Pinpoint the cell where the given text exists, returning its [x, y] midpoint coordinate. 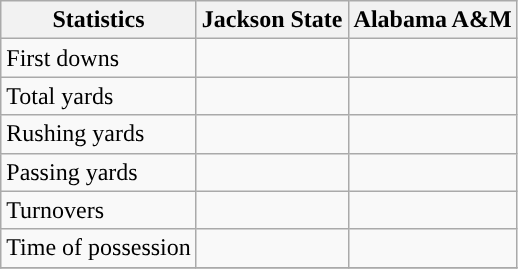
First downs [99, 58]
Rushing yards [99, 134]
Time of possession [99, 248]
Statistics [99, 20]
Total yards [99, 96]
Passing yards [99, 172]
Jackson State [272, 20]
Turnovers [99, 210]
Alabama A&M [432, 20]
